Locate the cell with the specified text and output its (x, y) center coordinate. 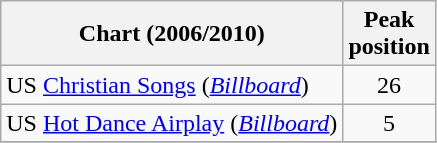
Chart (2006/2010) (172, 34)
5 (389, 123)
26 (389, 85)
Peakposition (389, 34)
US Hot Dance Airplay (Billboard) (172, 123)
US Christian Songs (Billboard) (172, 85)
